Identify which cell holds the provided text, then report its (x, y) central coordinate. 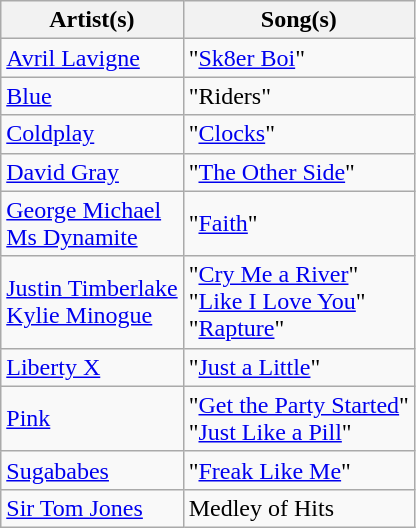
Justin TimberlakeKylie Minogue (92, 302)
"The Other Side" (298, 172)
"Riders" (298, 96)
"Freak Like Me" (298, 470)
Liberty X (92, 367)
Coldplay (92, 134)
Sir Tom Jones (92, 508)
Medley of Hits (298, 508)
Avril Lavigne (92, 58)
Pink (92, 418)
"Clocks" (298, 134)
"Faith" (298, 224)
Artist(s) (92, 20)
George MichaelMs Dynamite (92, 224)
"Sk8er Boi" (298, 58)
Sugababes (92, 470)
"Get the Party Started""Just Like a Pill" (298, 418)
Blue (92, 96)
David Gray (92, 172)
Song(s) (298, 20)
"Cry Me a River""Like I Love You""Rapture" (298, 302)
"Just a Little" (298, 367)
